For the text-containing cell, return its midpoint in (X, Y) coordinate format. 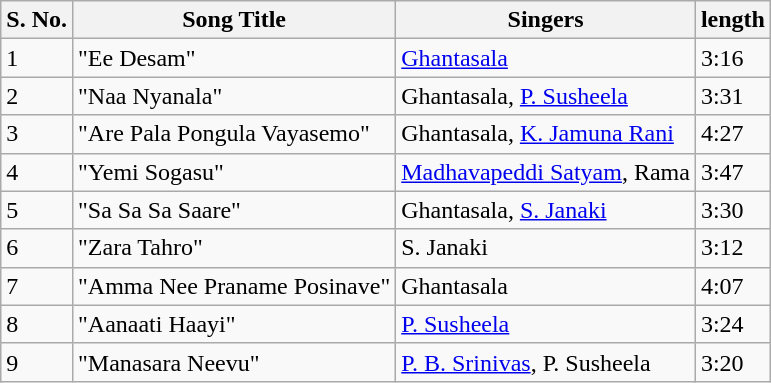
Madhavapeddi Satyam, Rama (546, 172)
Singers (546, 20)
1 (37, 58)
P. Susheela (546, 324)
Ghantasala, P. Susheela (546, 96)
3:31 (732, 96)
3:12 (732, 248)
3:47 (732, 172)
4 (37, 172)
5 (37, 210)
2 (37, 96)
S. Janaki (546, 248)
3:30 (732, 210)
Ghantasala, S. Janaki (546, 210)
3 (37, 134)
"Sa Sa Sa Saare" (234, 210)
Ghantasala, K. Jamuna Rani (546, 134)
"Yemi Sogasu" (234, 172)
"Manasara Neevu" (234, 362)
"Naa Nyanala" (234, 96)
"Are Pala Pongula Vayasemo" (234, 134)
4:07 (732, 286)
S. No. (37, 20)
8 (37, 324)
"Zara Tahro" (234, 248)
length (732, 20)
P. B. Srinivas, P. Susheela (546, 362)
6 (37, 248)
4:27 (732, 134)
"Aanaati Haayi" (234, 324)
3:20 (732, 362)
7 (37, 286)
9 (37, 362)
3:24 (732, 324)
"Ee Desam" (234, 58)
Song Title (234, 20)
3:16 (732, 58)
"Amma Nee Praname Posinave" (234, 286)
